Provide the [x, y] coordinate of the cell's center where the given text is located.  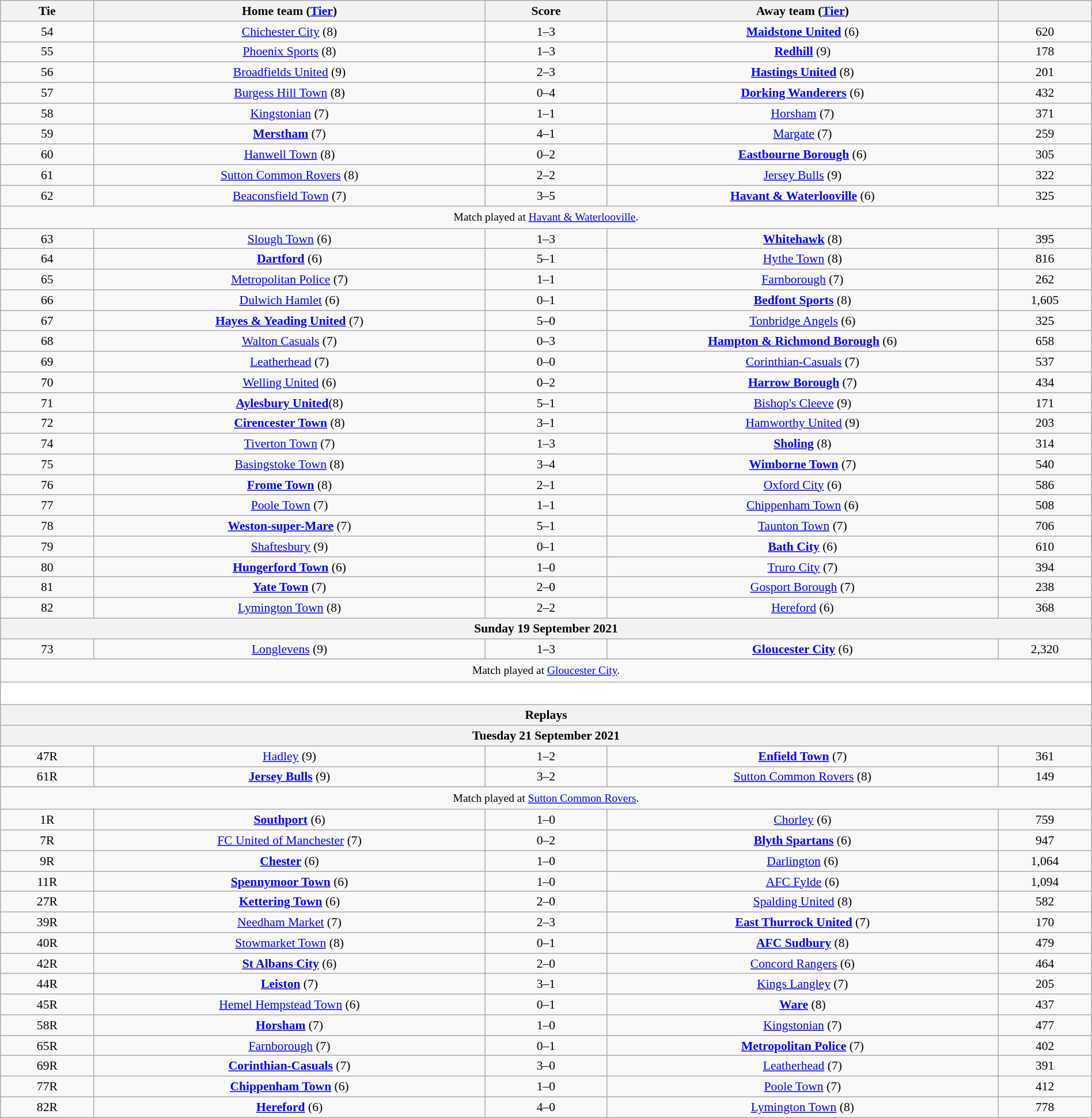
Dorking Wanderers (6) [803, 93]
Longlevens (9) [289, 649]
76 [47, 485]
9R [47, 861]
65 [47, 280]
402 [1045, 1046]
65R [47, 1046]
1–2 [546, 756]
77R [47, 1087]
620 [1045, 32]
63 [47, 239]
75 [47, 464]
39R [47, 923]
Hanwell Town (8) [289, 155]
69R [47, 1066]
Score [546, 11]
58 [47, 113]
Match played at Sutton Common Rovers. [546, 798]
Enfield Town (7) [803, 756]
Welling United (6) [289, 382]
1R [47, 820]
66 [47, 301]
2–1 [546, 485]
Tuesday 21 September 2021 [546, 736]
47R [47, 756]
305 [1045, 155]
Burgess Hill Town (8) [289, 93]
3–0 [546, 1066]
Wimborne Town (7) [803, 464]
44R [47, 984]
3–2 [546, 777]
Tie [47, 11]
0–3 [546, 342]
Bath City (6) [803, 547]
67 [47, 321]
Basingstoke Town (8) [289, 464]
58R [47, 1025]
81 [47, 588]
45R [47, 1005]
Concord Rangers (6) [803, 964]
412 [1045, 1087]
Darlington (6) [803, 861]
322 [1045, 175]
259 [1045, 134]
Hungerford Town (6) [289, 567]
508 [1045, 506]
Tonbridge Angels (6) [803, 321]
Match played at Havant & Waterlooville. [546, 217]
Hayes & Yeading United (7) [289, 321]
201 [1045, 73]
Spalding United (8) [803, 902]
74 [47, 444]
464 [1045, 964]
Truro City (7) [803, 567]
171 [1045, 403]
816 [1045, 259]
582 [1045, 902]
205 [1045, 984]
73 [47, 649]
AFC Sudbury (8) [803, 943]
Aylesbury United(8) [289, 403]
Oxford City (6) [803, 485]
Weston-super-Mare (7) [289, 526]
Phoenix Sports (8) [289, 52]
477 [1045, 1025]
54 [47, 32]
Replays [546, 715]
178 [1045, 52]
40R [47, 943]
St Albans City (6) [289, 964]
586 [1045, 485]
57 [47, 93]
Match played at Gloucester City. [546, 670]
1,094 [1045, 882]
Hadley (9) [289, 756]
610 [1045, 547]
71 [47, 403]
East Thurrock United (7) [803, 923]
79 [47, 547]
149 [1045, 777]
Spennymoor Town (6) [289, 882]
72 [47, 423]
314 [1045, 444]
391 [1045, 1066]
Frome Town (8) [289, 485]
Whitehawk (8) [803, 239]
Slough Town (6) [289, 239]
69 [47, 362]
11R [47, 882]
203 [1045, 423]
61 [47, 175]
0–4 [546, 93]
Havant & Waterlooville (6) [803, 196]
AFC Fylde (6) [803, 882]
82 [47, 608]
Tiverton Town (7) [289, 444]
3–4 [546, 464]
Blyth Spartans (6) [803, 840]
Hamworthy United (9) [803, 423]
80 [47, 567]
361 [1045, 756]
Needham Market (7) [289, 923]
64 [47, 259]
Yate Town (7) [289, 588]
437 [1045, 1005]
Away team (Tier) [803, 11]
Sholing (8) [803, 444]
947 [1045, 840]
Kings Langley (7) [803, 984]
434 [1045, 382]
395 [1045, 239]
Harrow Borough (7) [803, 382]
658 [1045, 342]
778 [1045, 1108]
Cirencester Town (8) [289, 423]
3–5 [546, 196]
62 [47, 196]
Merstham (7) [289, 134]
78 [47, 526]
Margate (7) [803, 134]
68 [47, 342]
Southport (6) [289, 820]
Leiston (7) [289, 984]
Hampton & Richmond Borough (6) [803, 342]
479 [1045, 943]
2,320 [1045, 649]
Bedfont Sports (8) [803, 301]
5–0 [546, 321]
540 [1045, 464]
Sunday 19 September 2021 [546, 629]
Hastings United (8) [803, 73]
Stowmarket Town (8) [289, 943]
Eastbourne Borough (6) [803, 155]
Hythe Town (8) [803, 259]
368 [1045, 608]
Shaftesbury (9) [289, 547]
7R [47, 840]
Chorley (6) [803, 820]
Chichester City (8) [289, 32]
Ware (8) [803, 1005]
70 [47, 382]
1,605 [1045, 301]
Kettering Town (6) [289, 902]
Redhill (9) [803, 52]
262 [1045, 280]
Dartford (6) [289, 259]
Bishop's Cleeve (9) [803, 403]
61R [47, 777]
59 [47, 134]
77 [47, 506]
56 [47, 73]
Gosport Borough (7) [803, 588]
4–0 [546, 1108]
371 [1045, 113]
Home team (Tier) [289, 11]
4–1 [546, 134]
FC United of Manchester (7) [289, 840]
82R [47, 1108]
1,064 [1045, 861]
759 [1045, 820]
Broadfields United (9) [289, 73]
394 [1045, 567]
706 [1045, 526]
Gloucester City (6) [803, 649]
55 [47, 52]
Dulwich Hamlet (6) [289, 301]
170 [1045, 923]
42R [47, 964]
Walton Casuals (7) [289, 342]
238 [1045, 588]
Chester (6) [289, 861]
537 [1045, 362]
Taunton Town (7) [803, 526]
Hemel Hempstead Town (6) [289, 1005]
0–0 [546, 362]
60 [47, 155]
432 [1045, 93]
Maidstone United (6) [803, 32]
Beaconsfield Town (7) [289, 196]
27R [47, 902]
